For the text-containing cell, return its midpoint in [x, y] coordinate format. 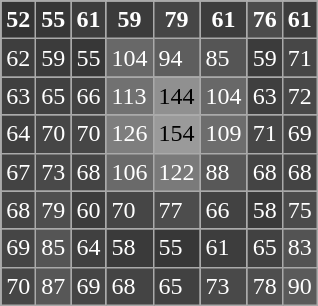
94 [176, 58]
144 [176, 96]
122 [176, 172]
154 [176, 134]
78 [264, 286]
52 [18, 20]
76 [264, 20]
83 [300, 248]
126 [130, 134]
67 [18, 172]
62 [18, 58]
113 [130, 96]
87 [54, 286]
109 [224, 134]
72 [300, 96]
77 [176, 210]
90 [300, 286]
75 [300, 210]
88 [224, 172]
60 [88, 210]
106 [130, 172]
